Provide the [x, y] coordinate of the cell's center where the given text is located.  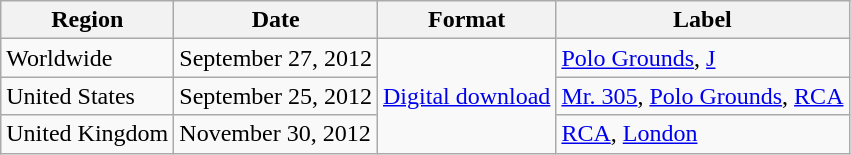
United Kingdom [88, 134]
United States [88, 96]
Digital download [467, 96]
Mr. 305, Polo Grounds, RCA [702, 96]
September 27, 2012 [276, 58]
September 25, 2012 [276, 96]
Format [467, 20]
November 30, 2012 [276, 134]
Date [276, 20]
Polo Grounds, J [702, 58]
RCA, London [702, 134]
Worldwide [88, 58]
Label [702, 20]
Region [88, 20]
